Determine the (X, Y) coordinate at the center of the cell enclosing the given text.  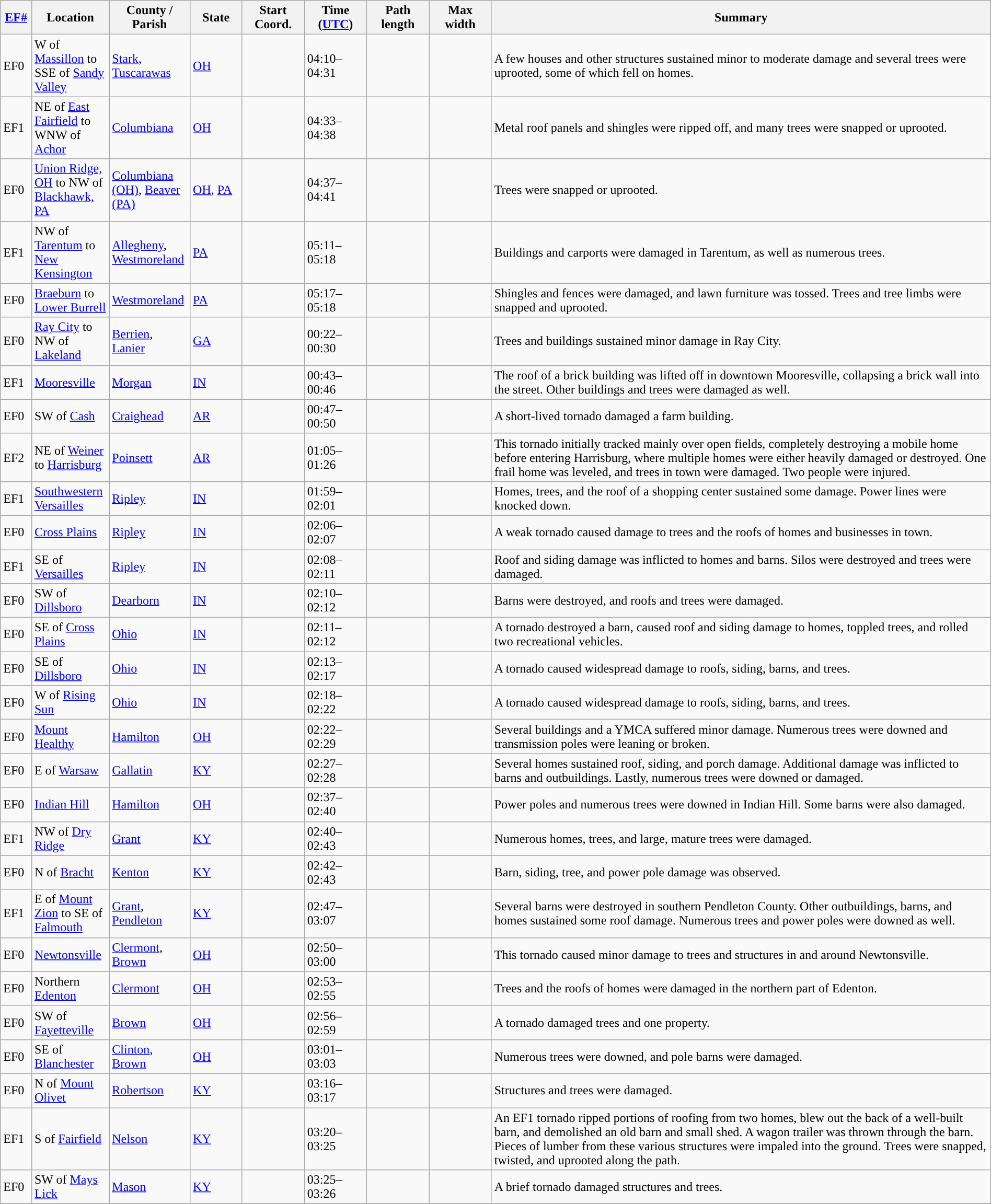
01:05–01:26 (336, 457)
02:27–02:28 (336, 770)
Clermont, Brown (149, 954)
NW of Tarentum to New Kensington (70, 252)
Numerous homes, trees, and large, mature trees were damaged. (741, 838)
Kenton (149, 873)
Northern Edenton (70, 989)
NE of Weiner to Harrisburg (70, 457)
A few houses and other structures sustained minor to moderate damage and several trees were uprooted, some of which fell on homes. (741, 66)
Power poles and numerous trees were downed in Indian Hill. Some barns were also damaged. (741, 805)
04:33–04:38 (336, 128)
02:50–03:00 (336, 954)
02:40–02:43 (336, 838)
Location (70, 18)
Mooresville (70, 383)
Grant (149, 838)
Indian Hill (70, 805)
W of Rising Sun (70, 702)
Clermont (149, 989)
N of Mount Olivet (70, 1090)
County / Parish (149, 18)
Trees and the roofs of homes were damaged in the northern part of Edenton. (741, 989)
Clinton, Brown (149, 1057)
Mason (149, 1187)
NW of Dry Ridge (70, 838)
Roof and siding damage was inflicted to homes and barns. Silos were destroyed and trees were damaged. (741, 566)
Robertson (149, 1090)
W of Massillon to SSE of Sandy Valley (70, 66)
Gallatin (149, 770)
00:43–00:46 (336, 383)
SE of Blanchester (70, 1057)
SE of Versailles (70, 566)
NE of East Fairfield to WNW of Achor (70, 128)
SE of Dillsboro (70, 669)
Max width (460, 18)
Craighead (149, 416)
Time (UTC) (336, 18)
Start Coord. (273, 18)
SW of Mays Lick (70, 1187)
02:47–03:07 (336, 913)
N of Bracht (70, 873)
Brown (149, 1022)
SW of Fayetteville (70, 1022)
SW of Cash (70, 416)
Summary (741, 18)
Metal roof panels and shingles were ripped off, and many trees were snapped or uprooted. (741, 128)
A short-lived tornado damaged a farm building. (741, 416)
03:01–03:03 (336, 1057)
State (216, 18)
SW of Dillsboro (70, 601)
02:11–02:12 (336, 634)
04:37–04:41 (336, 190)
Trees and buildings sustained minor damage in Ray City. (741, 341)
S of Fairfield (70, 1139)
02:10–02:12 (336, 601)
Union Ridge, OH to NW of Blackhawk, PA (70, 190)
GA (216, 341)
A tornado damaged trees and one property. (741, 1022)
EF2 (16, 457)
EF# (16, 18)
This tornado caused minor damage to trees and structures in and around Newtonsville. (741, 954)
05:11–05:18 (336, 252)
Nelson (149, 1139)
02:22–02:29 (336, 737)
Shingles and fences were damaged, and lawn furniture was tossed. Trees and tree limbs were snapped and uprooted. (741, 300)
01:59–02:01 (336, 499)
Poinsett (149, 457)
03:20–03:25 (336, 1139)
Homes, trees, and the roof of a shopping center sustained some damage. Power lines were knocked down. (741, 499)
02:42–02:43 (336, 873)
Southwestern Versailles (70, 499)
Barns were destroyed, and roofs and trees were damaged. (741, 601)
Allegheny, Westmoreland (149, 252)
Path length (398, 18)
02:37–02:40 (336, 805)
03:16–03:17 (336, 1090)
Columbiana (149, 128)
Barn, siding, tree, and power pole damage was observed. (741, 873)
Dearborn (149, 601)
Numerous trees were downed, and pole barns were damaged. (741, 1057)
A tornado destroyed a barn, caused roof and siding damage to homes, toppled trees, and rolled two recreational vehicles. (741, 634)
Columbiana (OH), Beaver (PA) (149, 190)
OH, PA (216, 190)
00:47–00:50 (336, 416)
E of Warsaw (70, 770)
Stark, Tuscarawas (149, 66)
00:22–00:30 (336, 341)
Newtonsville (70, 954)
A brief tornado damaged structures and trees. (741, 1187)
02:53–02:55 (336, 989)
E of Mount Zion to SE of Falmouth (70, 913)
02:56–02:59 (336, 1022)
Trees were snapped or uprooted. (741, 190)
02:13–02:17 (336, 669)
Grant, Pendleton (149, 913)
03:25–03:26 (336, 1187)
Structures and trees were damaged. (741, 1090)
Braeburn to Lower Burrell (70, 300)
SE of Cross Plains (70, 634)
02:08–02:11 (336, 566)
Mount Healthy (70, 737)
Westmoreland (149, 300)
Ray City to NW of Lakeland (70, 341)
Buildings and carports were damaged in Tarentum, as well as numerous trees. (741, 252)
Berrien, Lanier (149, 341)
04:10–04:31 (336, 66)
A weak tornado caused damage to trees and the roofs of homes and businesses in town. (741, 532)
Cross Plains (70, 532)
Morgan (149, 383)
Several buildings and a YMCA suffered minor damage. Numerous trees were downed and transmission poles were leaning or broken. (741, 737)
02:06–02:07 (336, 532)
05:17–05:18 (336, 300)
02:18–02:22 (336, 702)
